From the cell containing the given text, extract its center point as (x, y) coordinate. 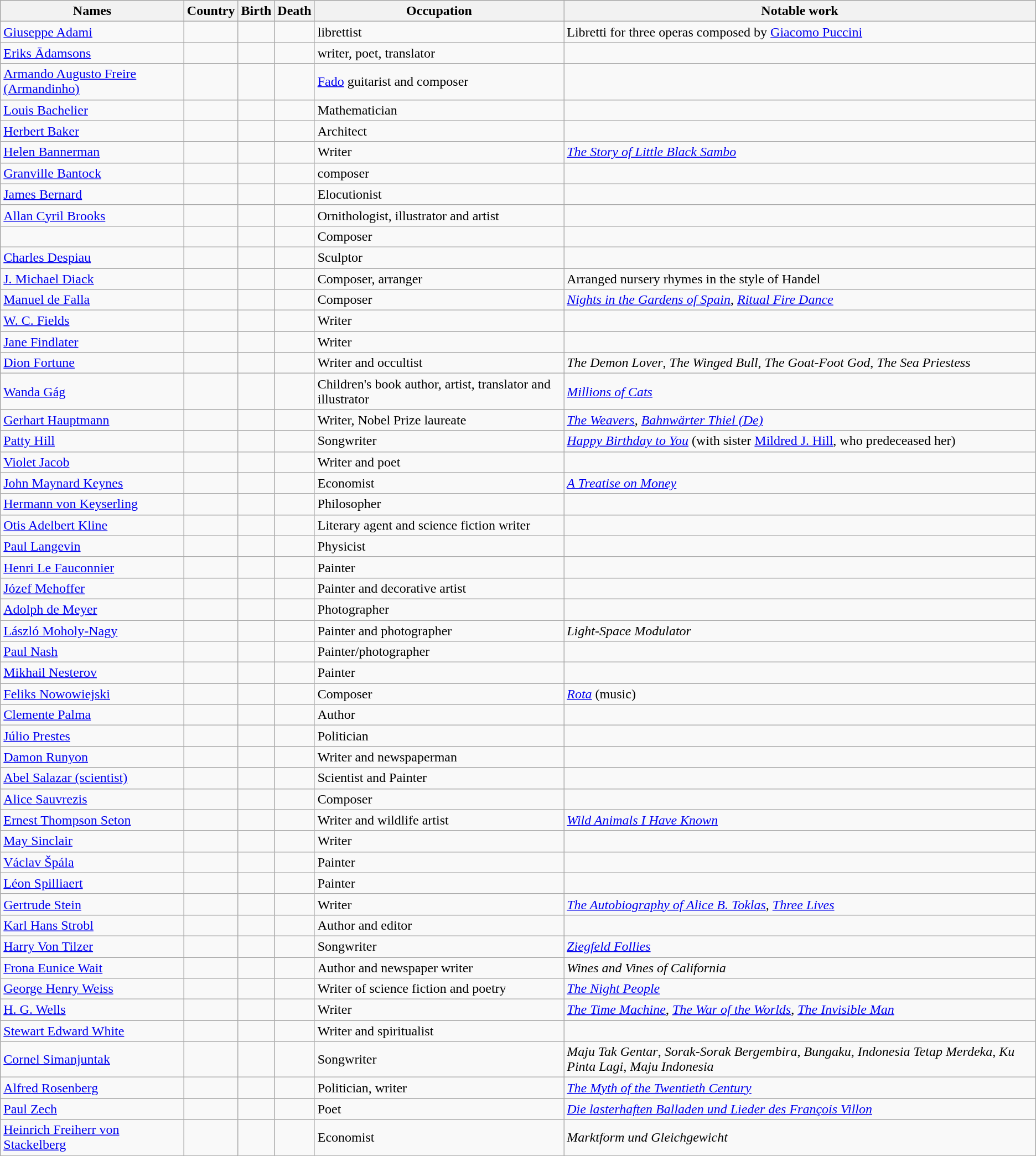
Armando Augusto Freire (Armandinho) (92, 82)
Violet Jacob (92, 462)
Adolph de Meyer (92, 609)
Nights in the Gardens of Spain, Ritual Fire Dance (800, 300)
librettist (439, 32)
Painter and decorative artist (439, 588)
Léon Spilliaert (92, 883)
James Bernard (92, 194)
Paul Zech (92, 1109)
Cornel Simanjuntak (92, 1059)
Physicist (439, 546)
Abel Salazar (scientist) (92, 778)
Granville Bantock (92, 173)
Arranged nursery rhymes in the style of Handel (800, 278)
Júlio Prestes (92, 736)
Die lasterhaften Balladen und Lieder des François Villon (800, 1109)
Author (439, 715)
Scientist and Painter (439, 778)
Names (92, 11)
Dion Fortune (92, 363)
Henri Le Fauconnier (92, 567)
Mathematician (439, 110)
May Sinclair (92, 841)
Sculptor (439, 257)
Death (294, 11)
Painter and photographer (439, 630)
Józef Mehoffer (92, 588)
Country (211, 11)
John Maynard Keynes (92, 483)
Author and newspaper writer (439, 968)
László Moholy-Nagy (92, 630)
Rota (music) (800, 694)
Writer and poet (439, 462)
Writer of science fiction and poetry (439, 989)
Giuseppe Adami (92, 32)
Allan Cyril Brooks (92, 215)
The Myth of the Twentieth Century (800, 1088)
Occupation (439, 11)
Photographer (439, 609)
A Treatise on Money (800, 483)
Manuel de Falla (92, 300)
Charles Despiau (92, 257)
Politician, writer (439, 1088)
Wines and Vines of California (800, 968)
Light-Space Modulator (800, 630)
Gerhart Hauptmann (92, 420)
Millions of Cats (800, 392)
The Night People (800, 989)
Fado guitarist and composer (439, 82)
Wild Animals I Have Known (800, 820)
Marktform und Gleichgewicht (800, 1138)
Maju Tak Gentar, Sorak-Sorak Bergembira, Bungaku, Indonesia Tetap Merdeka, Ku Pinta Lagi, Maju Indonesia (800, 1059)
Writer and occultist (439, 363)
Gertrude Stein (92, 904)
Alice Sauvrezis (92, 799)
Stewart Edward White (92, 1031)
Notable work (800, 11)
Louis Bachelier (92, 110)
Karl Hans Strobl (92, 925)
The Demon Lover, The Winged Bull, The Goat-Foot God, The Sea Priestess (800, 363)
Writer and newspaperman (439, 757)
The Weavers, Bahnwärter Thiel (De) (800, 420)
Hermann von Keyserling (92, 504)
The Autobiography of Alice B. Toklas, Three Lives (800, 904)
H. G. Wells (92, 1010)
Writer and wildlife artist (439, 820)
writer, poet, translator (439, 53)
Birth (256, 11)
Ornithologist, illustrator and artist (439, 215)
Alfred Rosenberg (92, 1088)
Frona Eunice Wait (92, 968)
Eriks Ādamsons (92, 53)
Elocutionist (439, 194)
The Story of Little Black Sambo (800, 152)
Otis Adelbert Kline (92, 525)
The Time Machine, The War of the Worlds, The Invisible Man (800, 1010)
Ernest Thompson Seton (92, 820)
Herbert Baker (92, 131)
Libretti for three operas composed by Giacomo Puccini (800, 32)
Children's book author, artist, translator and illustrator (439, 392)
Writer and spiritualist (439, 1031)
Harry Von Tilzer (92, 946)
Damon Runyon (92, 757)
Painter/photographer (439, 652)
Helen Bannerman (92, 152)
Paul Nash (92, 652)
Feliks Nowowiejski (92, 694)
Composer, arranger (439, 278)
Literary agent and science fiction writer (439, 525)
Architect (439, 131)
Philosopher (439, 504)
Happy Birthday to You (with sister Mildred J. Hill, who predeceased her) (800, 441)
Author and editor (439, 925)
W. C. Fields (92, 321)
Patty Hill (92, 441)
composer (439, 173)
Poet (439, 1109)
George Henry Weiss (92, 989)
Jane Findlater (92, 342)
Writer, Nobel Prize laureate (439, 420)
Politician (439, 736)
J. Michael Diack (92, 278)
Ziegfeld Follies (800, 946)
Paul Langevin (92, 546)
Heinrich Freiherr von Stackelberg (92, 1138)
Wanda Gág (92, 392)
Václav Špála (92, 862)
Clemente Palma (92, 715)
Mikhail Nesterov (92, 673)
